For the text-containing cell, return its midpoint in [x, y] coordinate format. 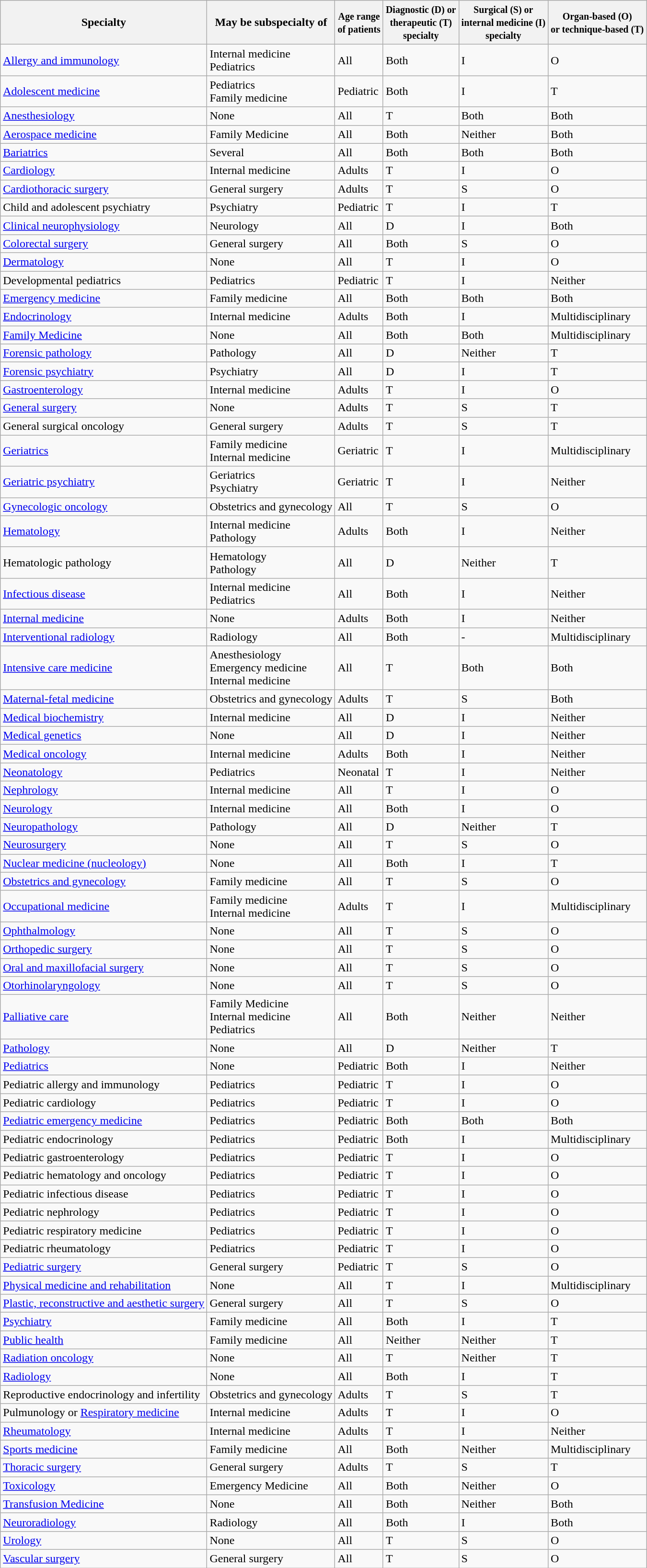
Diagnostic (D) ortherapeutic (T)specialty [421, 23]
Neuroradiology [104, 1522]
Vascular surgery [104, 1558]
Pediatric rheumatology [104, 1248]
Internal medicinePathology [271, 531]
Orthopedic surgery [104, 949]
Dermatology [104, 262]
Urology [104, 1540]
Neonatology [104, 772]
Hematologic pathology [104, 563]
AnesthesiologyEmergency medicineInternal medicine [271, 668]
Cardiothoracic surgery [104, 189]
Neurosurgery [104, 845]
Child and adolescent psychiatry [104, 207]
Organ-based (O)or technique-based (T) [597, 23]
Nuclear medicine (nucleology) [104, 863]
- [503, 637]
Gastroenterology [104, 390]
Pediatric hematology and oncology [104, 1176]
Interventional radiology [104, 637]
PediatricsFamily medicine [271, 91]
Geriatric psychiatry [104, 482]
Intensive care medicine [104, 668]
Age rangeof patients [359, 23]
Maternal-fetal medicine [104, 699]
Pediatric nephrology [104, 1212]
Sports medicine [104, 1449]
Neuropathology [104, 827]
May be subspecialty of [271, 23]
Pulmunology or Respiratory medicine [104, 1413]
Developmental pediatrics [104, 280]
Emergency Medicine [271, 1486]
Oral and maxillofacial surgery [104, 968]
Medical biochemistry [104, 717]
Aerospace medicine [104, 134]
Pediatric infectious disease [104, 1194]
Ophthalmology [104, 931]
General surgical oncology [104, 426]
Several [271, 152]
Bariatrics [104, 152]
Pediatric allergy and immunology [104, 1084]
Specialty [104, 23]
Forensic psychiatry [104, 371]
Gynecologic oncology [104, 507]
Pediatric emergency medicine [104, 1121]
Allergy and immunology [104, 60]
Reproductive endocrinology and infertility [104, 1395]
Adolescent medicine [104, 91]
Neonatal [359, 772]
Radiation oncology [104, 1358]
Infectious disease [104, 593]
Medical genetics [104, 736]
Nephrology [104, 790]
Public health [104, 1340]
Surgical (S) orinternal medicine (I)specialty [503, 23]
Occupational medicine [104, 906]
Anesthesiology [104, 116]
Pediatric respiratory medicine [104, 1230]
Palliative care [104, 1017]
Toxicology [104, 1486]
Endocrinology [104, 317]
Geriatrics [104, 450]
Cardiology [104, 171]
Pediatric endocrinology [104, 1139]
Emergency medicine [104, 299]
Hematology [104, 531]
Colorectal surgery [104, 243]
Thoracic surgery [104, 1467]
Pediatric gastroenterology [104, 1157]
Plastic, reconstructive and aesthetic surgery [104, 1303]
Pediatric cardiology [104, 1103]
Clinical neurophysiology [104, 225]
Otorhinolaryngology [104, 986]
Pediatric surgery [104, 1267]
Forensic pathology [104, 353]
Family MedicineInternal medicinePediatrics [271, 1017]
Transfusion Medicine [104, 1504]
Rheumatology [104, 1431]
HematologyPathology [271, 563]
GeriatricsPsychiatry [271, 482]
Physical medicine and rehabilitation [104, 1285]
Medical oncology [104, 754]
